Return (x, y) of the center of cell containing provided text 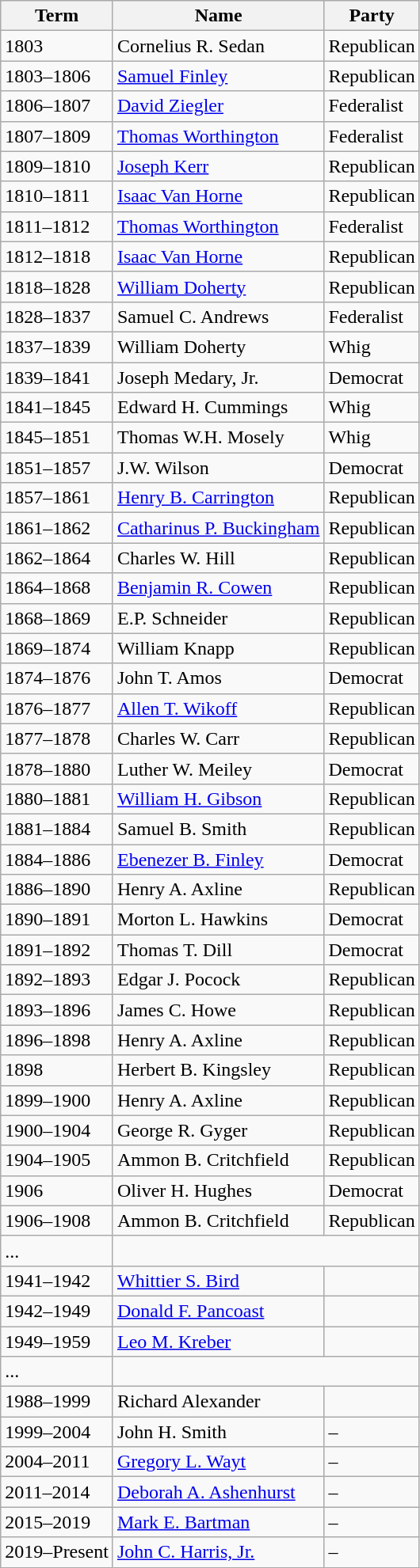
1811–1812 (57, 226)
1869–1874 (57, 648)
Charles W. Hill (218, 558)
1942–1949 (57, 1311)
1857–1861 (57, 498)
1841–1845 (57, 408)
1906–1908 (57, 1221)
Luther W. Meiley (218, 769)
1881–1884 (57, 829)
Benjamin R. Cowen (218, 588)
Gregory L. Wayt (218, 1462)
Samuel C. Andrews (218, 317)
Joseph Medary, Jr. (218, 378)
2015–2019 (57, 1522)
1874–1876 (57, 678)
1837–1839 (57, 347)
1899–1900 (57, 1100)
Leo M. Kreber (218, 1342)
1810–1811 (57, 196)
1812–1818 (57, 256)
1892–1893 (57, 980)
1806–1807 (57, 106)
John C. Harris, Jr. (218, 1552)
Donald F. Pancoast (218, 1311)
John T. Amos (218, 678)
James C. Howe (218, 1010)
Name (218, 16)
1862–1864 (57, 558)
1949–1959 (57, 1342)
1880–1881 (57, 799)
1941–1942 (57, 1281)
1876–1877 (57, 708)
1851–1857 (57, 468)
Charles W. Carr (218, 738)
1999–2004 (57, 1432)
Richard Alexander (218, 1402)
1864–1868 (57, 588)
Thomas T. Dill (218, 950)
Thomas W.H. Mosely (218, 438)
Cornelius R. Sedan (218, 46)
1878–1880 (57, 769)
J.W. Wilson (218, 468)
1884–1886 (57, 859)
Joseph Kerr (218, 166)
2011–2014 (57, 1492)
Edward H. Cummings (218, 408)
1904–1905 (57, 1160)
Ebenezer B. Finley (218, 859)
1896–1898 (57, 1040)
1845–1851 (57, 438)
1818–1828 (57, 287)
Oliver H. Hughes (218, 1190)
Term (57, 16)
Whittier S. Bird (218, 1281)
Henry B. Carrington (218, 498)
1877–1878 (57, 738)
1803 (57, 46)
1890–1891 (57, 920)
1900–1904 (57, 1130)
William H. Gibson (218, 799)
Edgar J. Pocock (218, 980)
1988–1999 (57, 1402)
William Knapp (218, 648)
Party (372, 16)
Herbert B. Kingsley (218, 1070)
1861–1862 (57, 528)
Morton L. Hawkins (218, 920)
Catharinus P. Buckingham (218, 528)
1803–1806 (57, 76)
1868–1869 (57, 618)
1886–1890 (57, 890)
Deborah A. Ashenhurst (218, 1492)
1807–1809 (57, 136)
1891–1892 (57, 950)
Samuel Finley (218, 76)
George R. Gyger (218, 1130)
2004–2011 (57, 1462)
1906 (57, 1190)
2019–Present (57, 1552)
Mark E. Bartman (218, 1522)
Allen T. Wikoff (218, 708)
Samuel B. Smith (218, 829)
1809–1810 (57, 166)
E.P. Schneider (218, 618)
1898 (57, 1070)
David Ziegler (218, 106)
1828–1837 (57, 317)
1893–1896 (57, 1010)
John H. Smith (218, 1432)
1839–1841 (57, 378)
